Identify which cell holds the provided text, then report its (x, y) central coordinate. 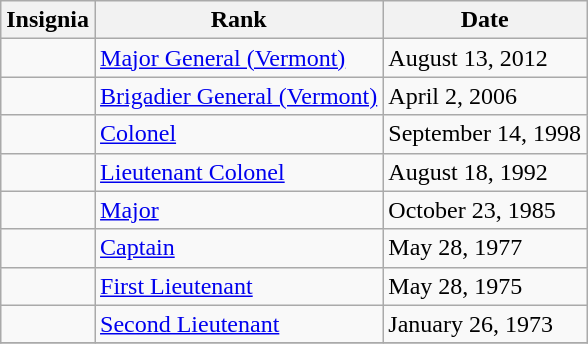
August 18, 1992 (485, 172)
August 13, 2012 (485, 58)
May 28, 1975 (485, 286)
Date (485, 20)
First Lieutenant (239, 286)
Brigadier General (Vermont) (239, 96)
January 26, 1973 (485, 324)
Colonel (239, 134)
Major (239, 210)
Captain (239, 248)
Insignia (48, 20)
Major General (Vermont) (239, 58)
October 23, 1985 (485, 210)
September 14, 1998 (485, 134)
Second Lieutenant (239, 324)
April 2, 2006 (485, 96)
Lieutenant Colonel (239, 172)
May 28, 1977 (485, 248)
Rank (239, 20)
